Determine the (x, y) coordinate at the center of the cell enclosing the given text.  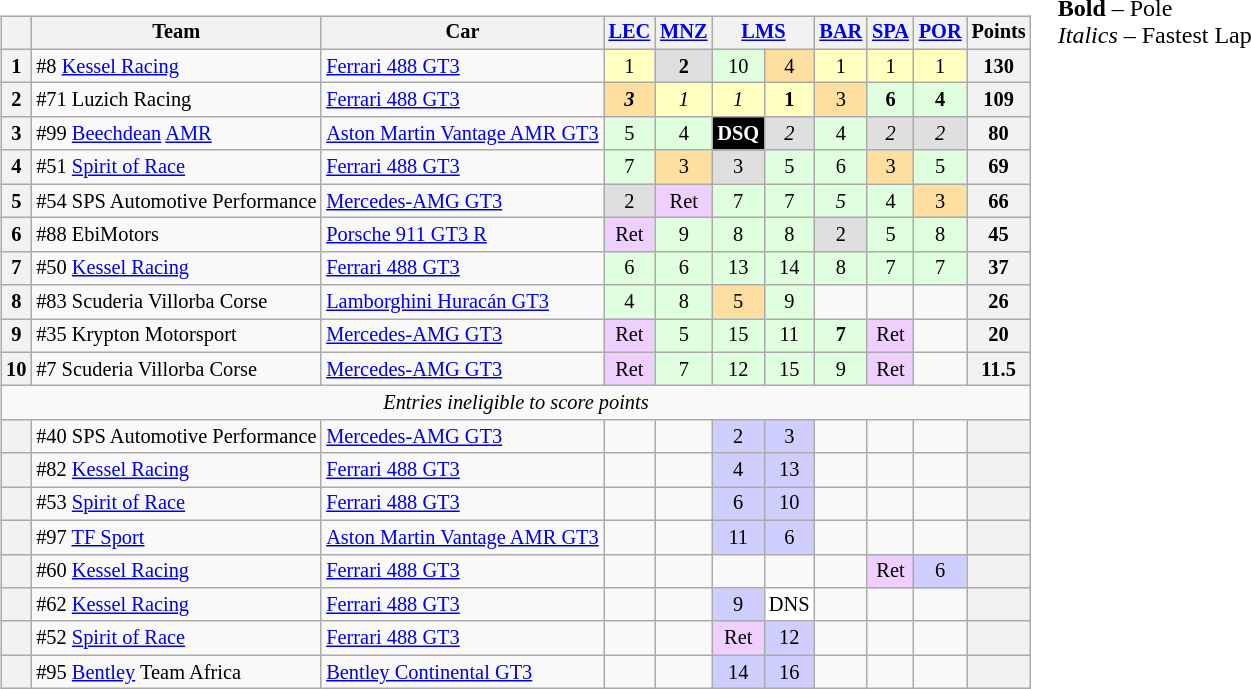
80 (999, 134)
Porsche 911 GT3 R (462, 235)
130 (999, 66)
45 (999, 235)
#40 SPS Automotive Performance (176, 437)
#71 Luzich Racing (176, 100)
POR (940, 33)
37 (999, 268)
109 (999, 100)
#62 Kessel Racing (176, 605)
BAR (840, 33)
#82 Kessel Racing (176, 470)
MNZ (684, 33)
LMS (763, 33)
#51 Spirit of Race (176, 167)
11.5 (999, 369)
Entries ineligible to score points (516, 403)
#95 Bentley Team Africa (176, 672)
26 (999, 302)
Lamborghini Huracán GT3 (462, 302)
#83 Scuderia Villorba Corse (176, 302)
69 (999, 167)
Points (999, 33)
Team (176, 33)
#8 Kessel Racing (176, 66)
#35 Krypton Motorsport (176, 336)
SPA (890, 33)
Car (462, 33)
66 (999, 201)
DNS (789, 605)
#50 Kessel Racing (176, 268)
16 (789, 672)
20 (999, 336)
#88 EbiMotors (176, 235)
#7 Scuderia Villorba Corse (176, 369)
LEC (630, 33)
#54 SPS Automotive Performance (176, 201)
Bentley Continental GT3 (462, 672)
#97 TF Sport (176, 537)
#99 Beechdean AMR (176, 134)
#60 Kessel Racing (176, 571)
DSQ (738, 134)
#53 Spirit of Race (176, 504)
#52 Spirit of Race (176, 638)
